Extract the [X, Y] coordinate from the center of the cell holding the provided text.  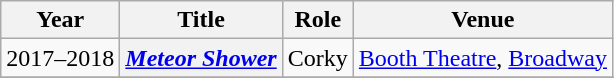
Booth Theatre, Broadway [482, 58]
Corky [318, 58]
Venue [482, 20]
Title [201, 20]
Role [318, 20]
Year [60, 20]
Meteor Shower [201, 58]
2017–2018 [60, 58]
